Locate the cell with the specified text and output its [X, Y] center coordinate. 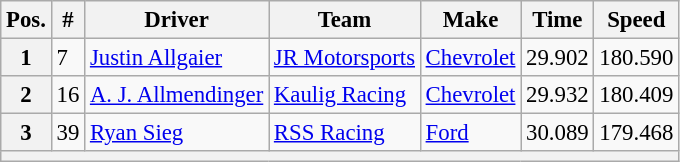
RSS Racing [345, 133]
JR Motorsports [345, 58]
1 [26, 58]
30.089 [558, 133]
179.468 [636, 133]
Time [558, 20]
29.932 [558, 95]
Ford [470, 133]
# [68, 20]
7 [68, 58]
Team [345, 20]
Pos. [26, 20]
29.902 [558, 58]
2 [26, 95]
Speed [636, 20]
Driver [177, 20]
16 [68, 95]
180.409 [636, 95]
Ryan Sieg [177, 133]
3 [26, 133]
180.590 [636, 58]
Kaulig Racing [345, 95]
Make [470, 20]
A. J. Allmendinger [177, 95]
Justin Allgaier [177, 58]
39 [68, 133]
